Extract the [x, y] coordinate from the center of the cell holding the provided text.  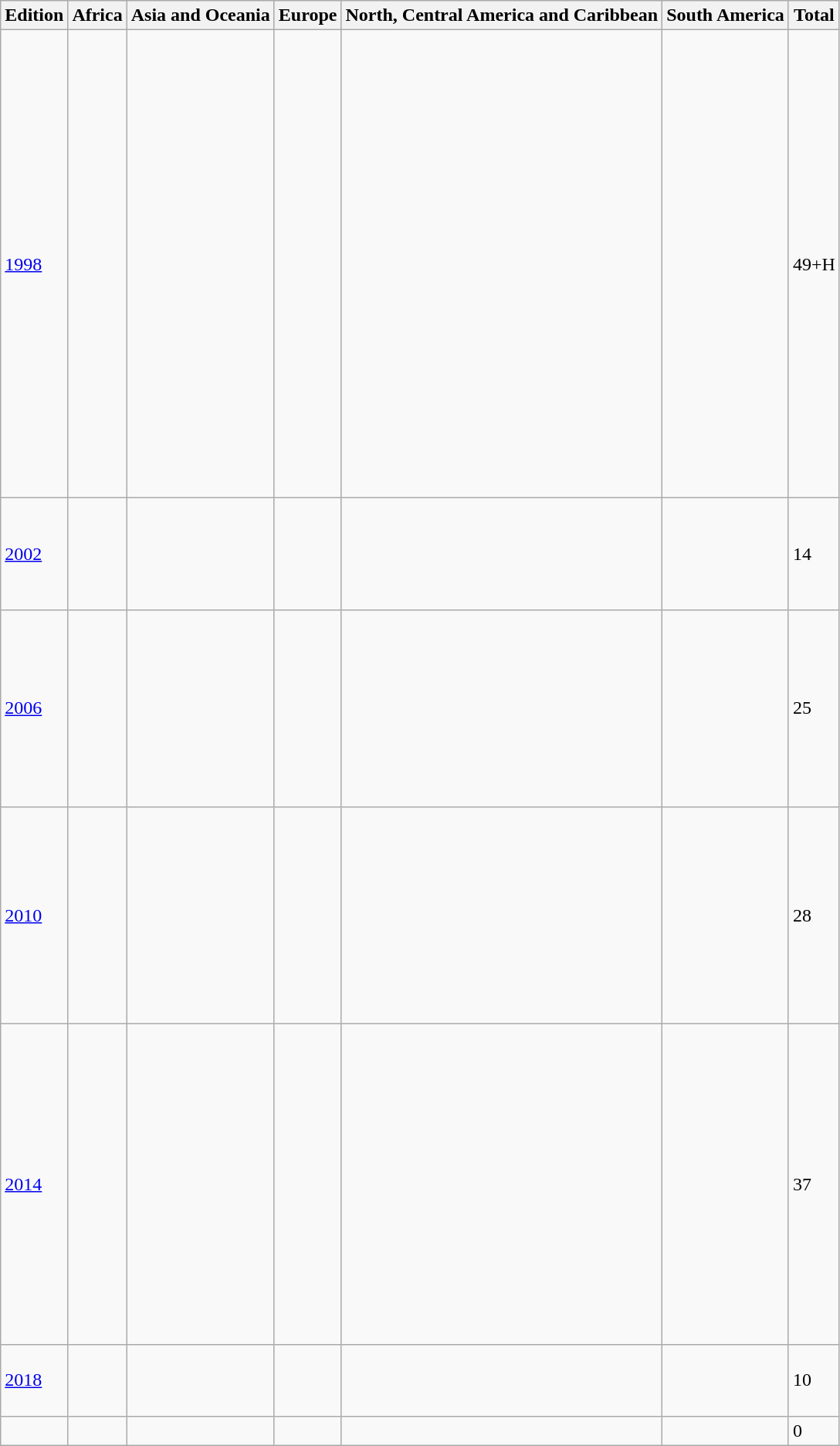
Total [814, 15]
14 [814, 554]
37 [814, 1184]
2014 [34, 1184]
North, Central America and Caribbean [502, 15]
2010 [34, 915]
Asia and Oceania [201, 15]
2002 [34, 554]
Africa [97, 15]
Europe [307, 15]
1998 [34, 264]
10 [814, 1380]
Edition [34, 15]
0 [814, 1431]
2018 [34, 1380]
28 [814, 915]
South America [726, 15]
49+H [814, 264]
2006 [34, 708]
25 [814, 708]
